Locate the cell with the specified text and output its (X, Y) center coordinate. 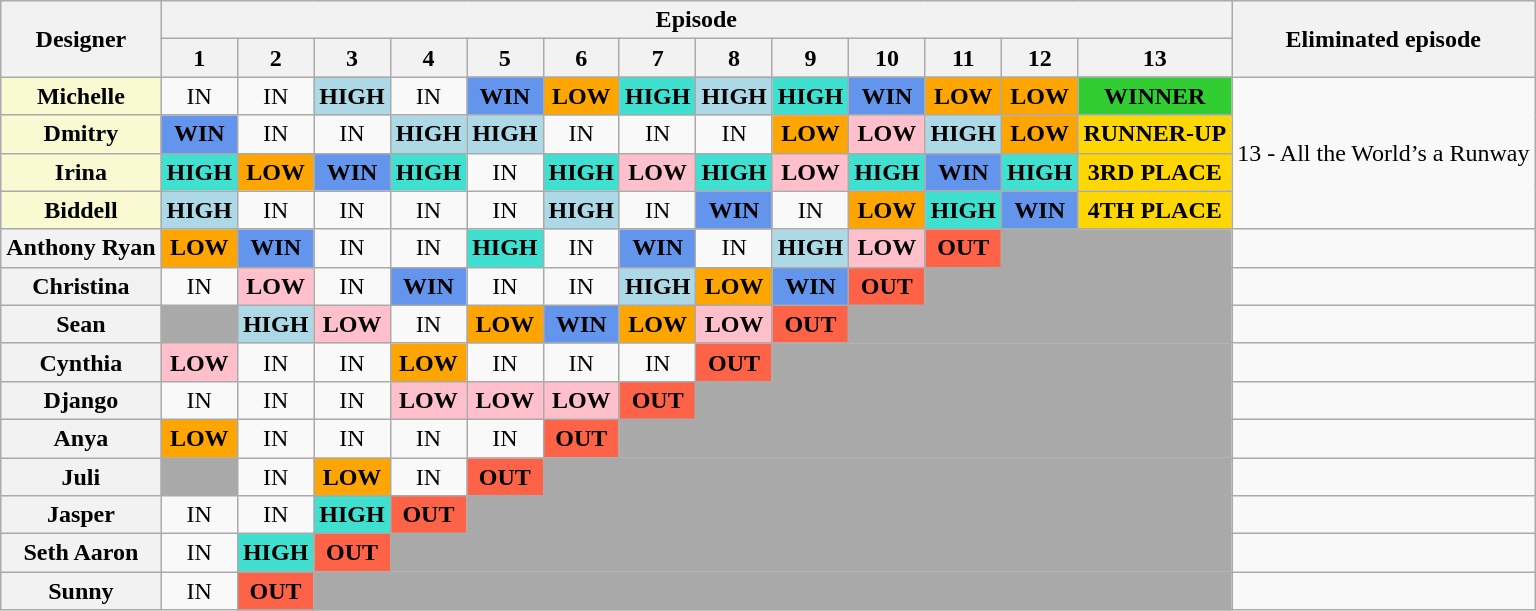
RUNNER-UP (1155, 134)
12 (1039, 58)
11 (963, 58)
Anya (81, 438)
9 (810, 58)
13 (1155, 58)
2 (275, 58)
10 (887, 58)
4 (428, 58)
8 (734, 58)
Episode (696, 20)
4TH PLACE (1155, 210)
Christina (81, 286)
Biddell (81, 210)
Designer (81, 39)
6 (581, 58)
1 (199, 58)
Eliminated episode (1384, 39)
Michelle (81, 96)
Seth Aaron (81, 553)
Anthony Ryan (81, 248)
Cynthia (81, 362)
3 (352, 58)
13 - All the World’s a Runway (1384, 153)
Jasper (81, 515)
WINNER (1155, 96)
3RD PLACE (1155, 172)
7 (657, 58)
Sunny (81, 591)
Juli (81, 477)
Dmitry (81, 134)
5 (505, 58)
Irina (81, 172)
Sean (81, 324)
Django (81, 400)
